Extract the (X, Y) coordinate from the center of the cell holding the provided text.  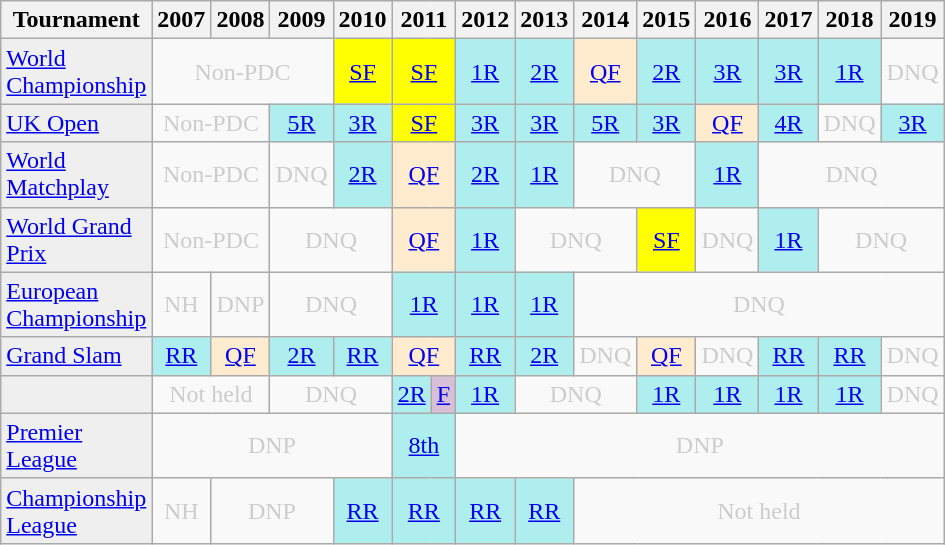
2015 (666, 20)
8th (424, 446)
2007 (182, 20)
2014 (606, 20)
2011 (424, 20)
World Matchplay (76, 174)
World Championship (76, 72)
2019 (912, 20)
Grand Slam (76, 356)
2017 (788, 20)
Championship League (76, 510)
2010 (362, 20)
2013 (544, 20)
World Grand Prix (76, 240)
2018 (850, 20)
2009 (302, 20)
2012 (486, 20)
2016 (728, 20)
F (443, 394)
European Championship (76, 304)
UK Open (76, 123)
Premier League (76, 446)
2008 (240, 20)
4R (788, 123)
Tournament (76, 20)
